Find where the given text appears and provide that cell's center as [X, Y] coordinate. 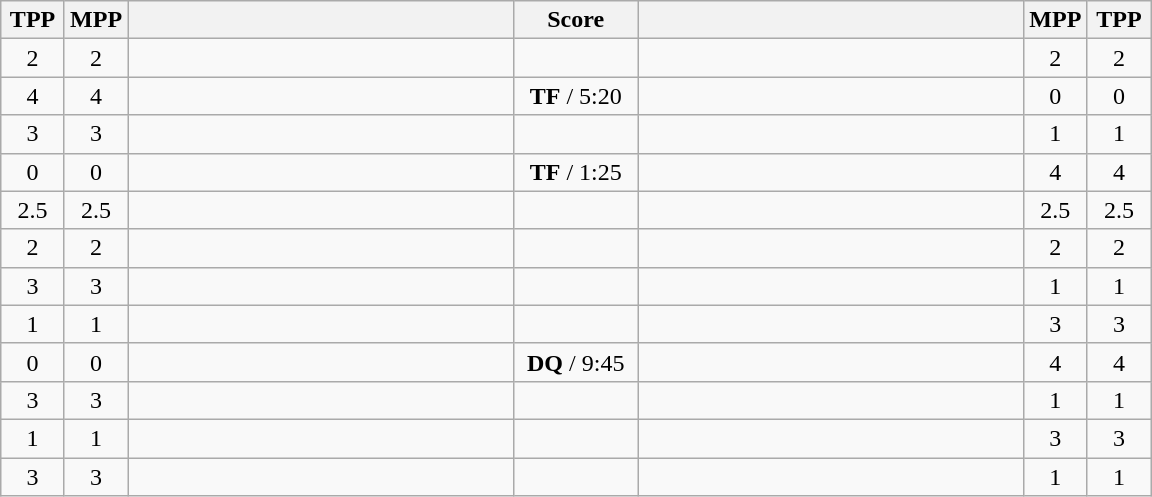
TF / 5:20 [576, 96]
DQ / 9:45 [576, 362]
TF / 1:25 [576, 172]
Score [576, 20]
